Capture the cell that displays the provided text and extract its [X, Y] central coordinate. 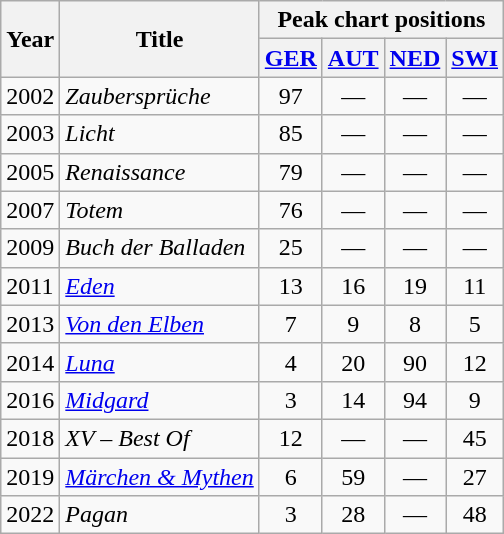
6 [290, 477]
2022 [30, 515]
2014 [30, 362]
GER [290, 58]
2016 [30, 400]
Renaissance [160, 172]
2011 [30, 286]
2005 [30, 172]
28 [353, 515]
Peak chart positions [381, 20]
AUT [353, 58]
11 [475, 286]
2013 [30, 324]
Zaubersprüche [160, 96]
Title [160, 39]
2019 [30, 477]
16 [353, 286]
7 [290, 324]
Luna [160, 362]
59 [353, 477]
20 [353, 362]
2002 [30, 96]
SWI [475, 58]
45 [475, 438]
48 [475, 515]
4 [290, 362]
Year [30, 39]
27 [475, 477]
97 [290, 96]
8 [415, 324]
25 [290, 248]
Buch der Balladen [160, 248]
2007 [30, 210]
2003 [30, 134]
85 [290, 134]
2009 [30, 248]
13 [290, 286]
14 [353, 400]
Eden [160, 286]
Pagan [160, 515]
90 [415, 362]
79 [290, 172]
76 [290, 210]
Midgard [160, 400]
XV – Best Of [160, 438]
5 [475, 324]
NED [415, 58]
2018 [30, 438]
Von den Elben [160, 324]
19 [415, 286]
94 [415, 400]
Licht [160, 134]
Totem [160, 210]
Märchen & Mythen [160, 477]
